Pinpoint the cell where the given text exists, returning its [X, Y] midpoint coordinate. 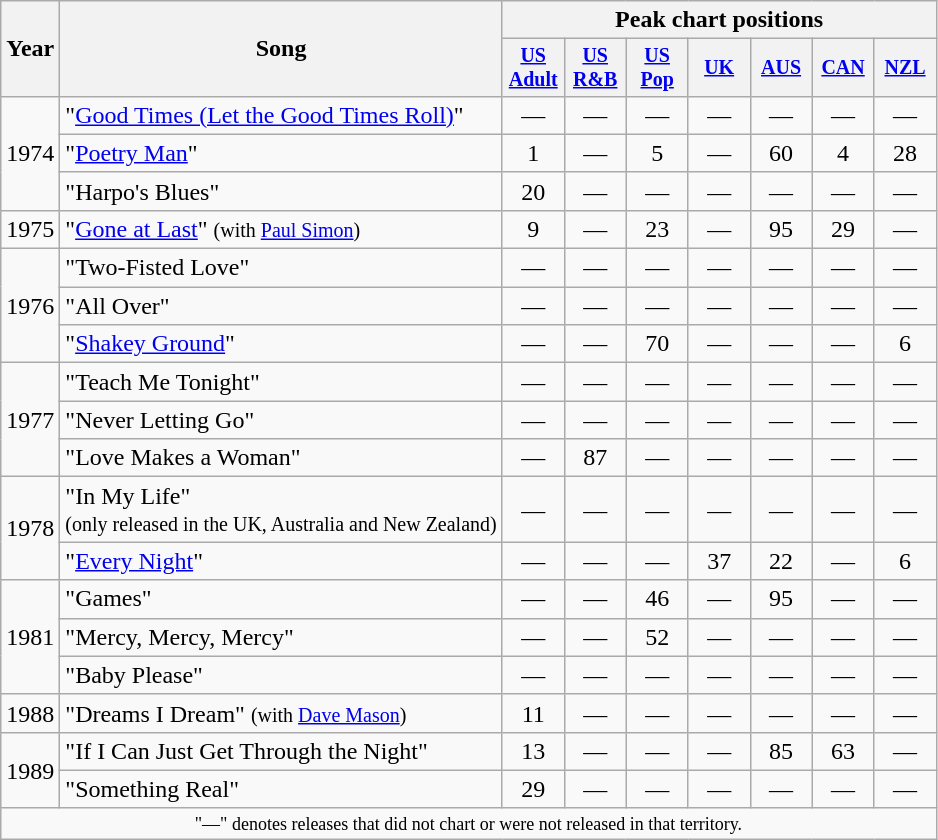
1976 [30, 306]
AUS [781, 68]
"Poetry Man" [281, 153]
23 [657, 229]
1975 [30, 229]
4 [843, 153]
"Dreams I Dream" (with Dave Mason) [281, 713]
"Mercy, Mercy, Mercy" [281, 637]
46 [657, 599]
1974 [30, 153]
85 [781, 751]
28 [905, 153]
63 [843, 751]
13 [533, 751]
"Good Times (Let the Good Times Roll)" [281, 115]
"All Over" [281, 306]
"Teach Me Tonight" [281, 382]
87 [595, 458]
"Shakey Ground" [281, 344]
1 [533, 153]
"In My Life" (only released in the UK, Australia and New Zealand) [281, 510]
"Two-Fisted Love" [281, 268]
US R&B [595, 68]
9 [533, 229]
Year [30, 49]
"—" denotes releases that did not chart or were not released in that territory. [468, 824]
11 [533, 713]
20 [533, 191]
1981 [30, 637]
Song [281, 49]
US Adult [533, 68]
1988 [30, 713]
60 [781, 153]
NZL [905, 68]
CAN [843, 68]
1978 [30, 528]
"Gone at Last" (with Paul Simon) [281, 229]
"Love Makes a Woman" [281, 458]
"Something Real" [281, 789]
"Games" [281, 599]
"Harpo's Blues" [281, 191]
5 [657, 153]
US Pop [657, 68]
"Every Night" [281, 561]
37 [719, 561]
UK [719, 68]
"Baby Please" [281, 675]
52 [657, 637]
"Never Letting Go" [281, 420]
Peak chart positions [719, 20]
1989 [30, 770]
"If I Can Just Get Through the Night" [281, 751]
70 [657, 344]
22 [781, 561]
1977 [30, 420]
